Output the [x, y] coordinate of the center of the cell containing the given text.  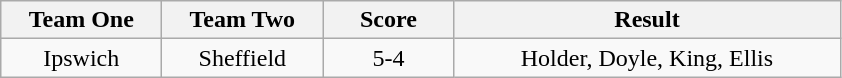
Sheffield [242, 58]
Score [388, 20]
Team One [82, 20]
5-4 [388, 58]
Team Two [242, 20]
Holder, Doyle, King, Ellis [647, 58]
Result [647, 20]
Ipswich [82, 58]
